Extract the (x, y) coordinate from the center of the cell holding the provided text.  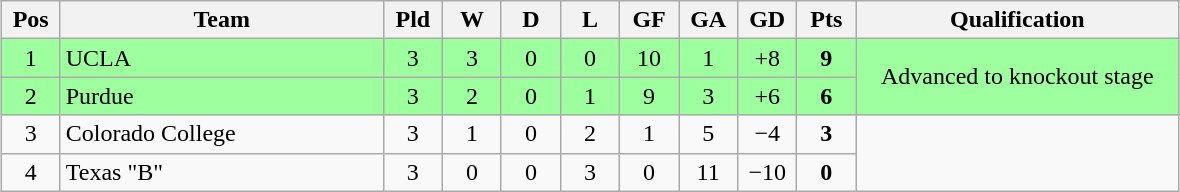
W (472, 20)
Pld (412, 20)
Purdue (222, 96)
10 (650, 58)
Texas "B" (222, 172)
GD (768, 20)
GF (650, 20)
Pos (30, 20)
+8 (768, 58)
Team (222, 20)
4 (30, 172)
Colorado College (222, 134)
Qualification (1018, 20)
−4 (768, 134)
11 (708, 172)
L (590, 20)
D (530, 20)
−10 (768, 172)
Pts (826, 20)
+6 (768, 96)
GA (708, 20)
6 (826, 96)
UCLA (222, 58)
Advanced to knockout stage (1018, 77)
5 (708, 134)
